For the text-containing cell, return its midpoint in (x, y) coordinate format. 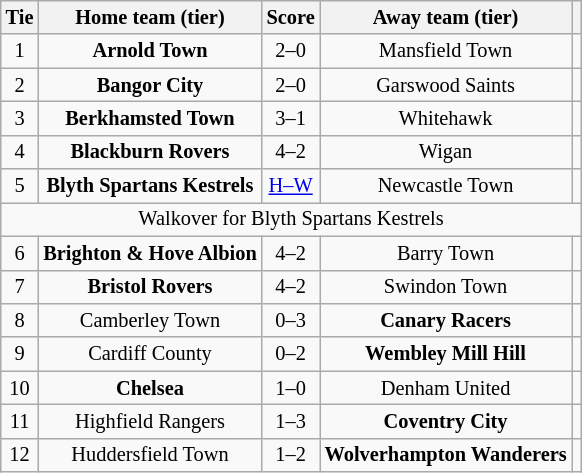
11 (20, 421)
Away team (tier) (446, 17)
10 (20, 388)
2 (20, 85)
Denham United (446, 388)
Score (291, 17)
Arnold Town (150, 51)
Bangor City (150, 85)
1 (20, 51)
Walkover for Blyth Spartans Kestrels (291, 219)
5 (20, 186)
0–2 (291, 354)
Berkhamsted Town (150, 118)
Cardiff County (150, 354)
Swindon Town (446, 287)
8 (20, 320)
Brighton & Hove Albion (150, 253)
6 (20, 253)
1–3 (291, 421)
Bristol Rovers (150, 287)
Tie (20, 17)
12 (20, 455)
Mansfield Town (446, 51)
Barry Town (446, 253)
Wolverhampton Wanderers (446, 455)
Highfield Rangers (150, 421)
Coventry City (446, 421)
7 (20, 287)
Whitehawk (446, 118)
Camberley Town (150, 320)
Canary Racers (446, 320)
0–3 (291, 320)
Blackburn Rovers (150, 152)
1–0 (291, 388)
H–W (291, 186)
Wigan (446, 152)
4 (20, 152)
Newcastle Town (446, 186)
Blyth Spartans Kestrels (150, 186)
Garswood Saints (446, 85)
1–2 (291, 455)
Huddersfield Town (150, 455)
3 (20, 118)
Chelsea (150, 388)
Wembley Mill Hill (446, 354)
9 (20, 354)
Home team (tier) (150, 17)
3–1 (291, 118)
